Search for the cell housing the specified text and yield its [x, y] center coordinate. 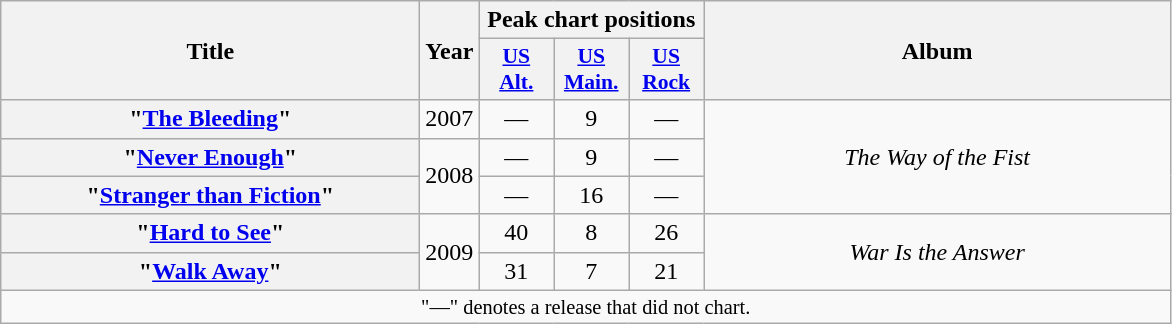
7 [592, 271]
"Hard to See" [210, 233]
2007 [450, 119]
21 [666, 271]
40 [516, 233]
"Stranger than Fiction" [210, 195]
"Never Enough" [210, 157]
Album [938, 50]
2009 [450, 252]
USAlt. [516, 70]
8 [592, 233]
Year [450, 50]
War Is the Answer [938, 252]
Title [210, 50]
16 [592, 195]
The Way of the Fist [938, 157]
"—" denotes a release that did not chart. [586, 307]
Peak chart positions [592, 20]
USRock [666, 70]
31 [516, 271]
"Walk Away" [210, 271]
USMain. [592, 70]
2008 [450, 176]
26 [666, 233]
"The Bleeding" [210, 119]
